Locate the cell with the specified text and output its [X, Y] center coordinate. 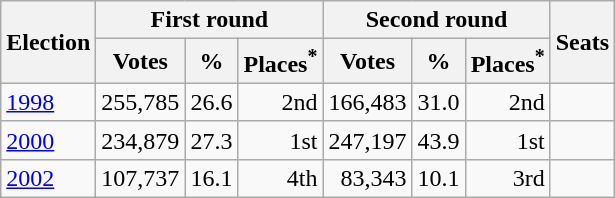
247,197 [368, 140]
Second round [436, 20]
2000 [48, 140]
27.3 [212, 140]
First round [210, 20]
16.1 [212, 178]
107,737 [140, 178]
31.0 [438, 102]
234,879 [140, 140]
4th [280, 178]
83,343 [368, 178]
1998 [48, 102]
43.9 [438, 140]
10.1 [438, 178]
Seats [582, 42]
166,483 [368, 102]
Election [48, 42]
2002 [48, 178]
255,785 [140, 102]
26.6 [212, 102]
3rd [508, 178]
